Scan for the cell matching the given text and deliver its (x, y) coordinate at center. 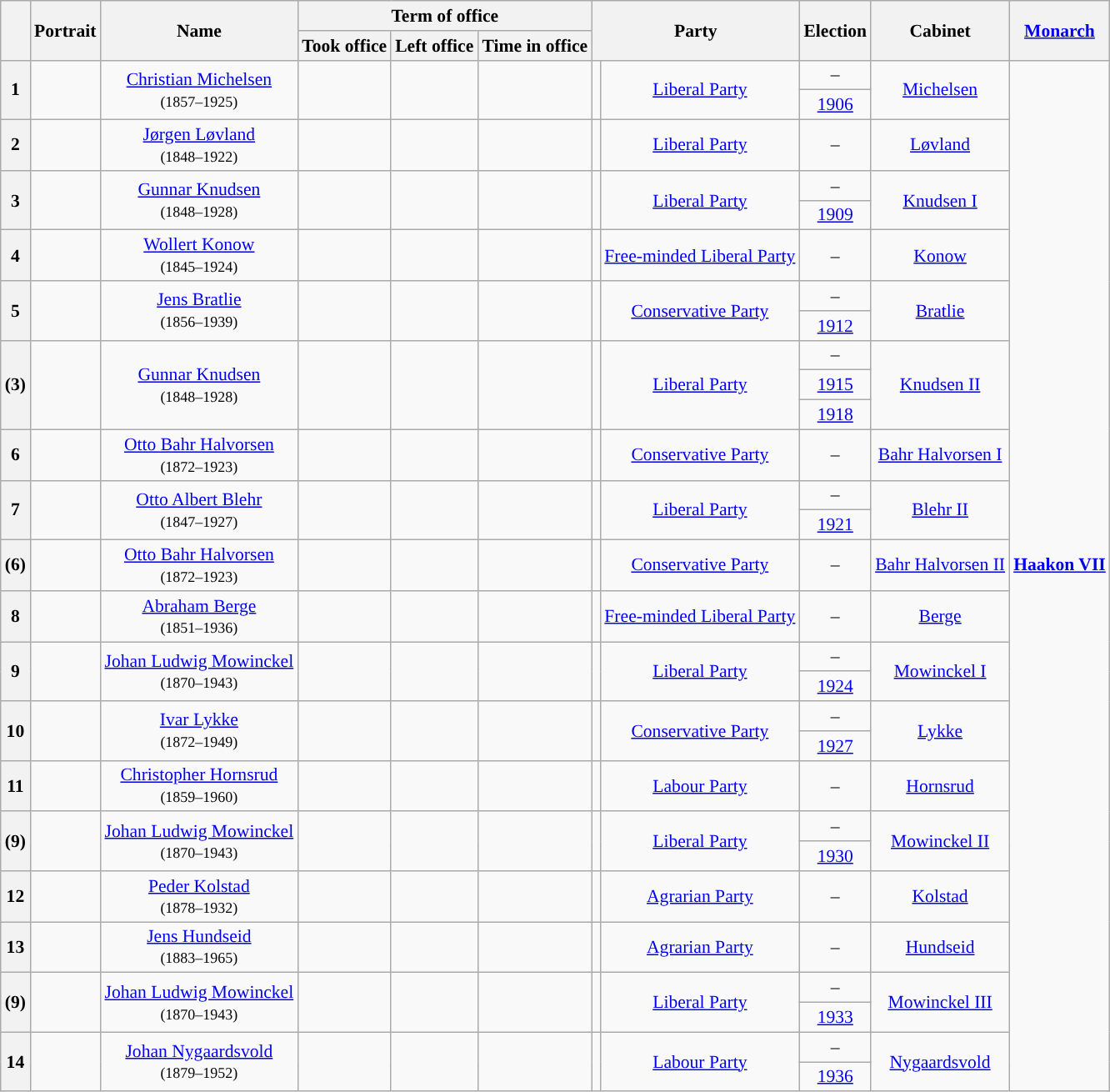
Jens Hundseid(1883–1965) (198, 947)
6 (15, 455)
Mowinckel II (940, 842)
1921 (835, 525)
Time in office (535, 46)
Knudsen I (940, 200)
(3) (15, 385)
1933 (835, 1018)
13 (15, 947)
Lykke (940, 730)
1924 (835, 687)
Løvland (940, 145)
7 (15, 510)
Term of office (445, 16)
Konow (940, 255)
1930 (835, 856)
Hundseid (940, 947)
Blehr II (940, 510)
Hornsrud (940, 785)
1936 (835, 1077)
Abraham Berge(1851–1936) (198, 617)
Ivar Lykke(1872–1949) (198, 730)
Haakon VII (1060, 575)
1915 (835, 385)
Bahr Halvorsen I (940, 455)
3 (15, 200)
11 (15, 785)
4 (15, 255)
1918 (835, 415)
8 (15, 617)
1909 (835, 215)
Berge (940, 617)
5 (15, 310)
Mowinckel III (940, 1002)
Mowinckel I (940, 672)
10 (15, 730)
Party (695, 30)
Monarch (1060, 30)
Peder Kolstad(1878–1932) (198, 897)
Knudsen II (940, 385)
Jens Bratlie(1856–1939) (198, 310)
1 (15, 90)
Cabinet (940, 30)
2 (15, 145)
Kolstad (940, 897)
Christopher Hornsrud(1859–1960) (198, 785)
Wollert Konow(1845–1924) (198, 255)
Bratlie (940, 310)
1912 (835, 326)
1906 (835, 105)
1927 (835, 746)
Election (835, 30)
Name (198, 30)
Christian Michelsen(1857–1925) (198, 90)
Michelsen (940, 90)
Left office (434, 46)
Otto Albert Blehr(1847–1927) (198, 510)
Johan Nygaardsvold(1879–1952) (198, 1062)
9 (15, 672)
Portrait (65, 30)
(6) (15, 565)
Jørgen Løvland(1848–1922) (198, 145)
Took office (344, 46)
14 (15, 1062)
Bahr Halvorsen II (940, 565)
12 (15, 897)
Nygaardsvold (940, 1062)
